For the text-containing cell, return its midpoint in (x, y) coordinate format. 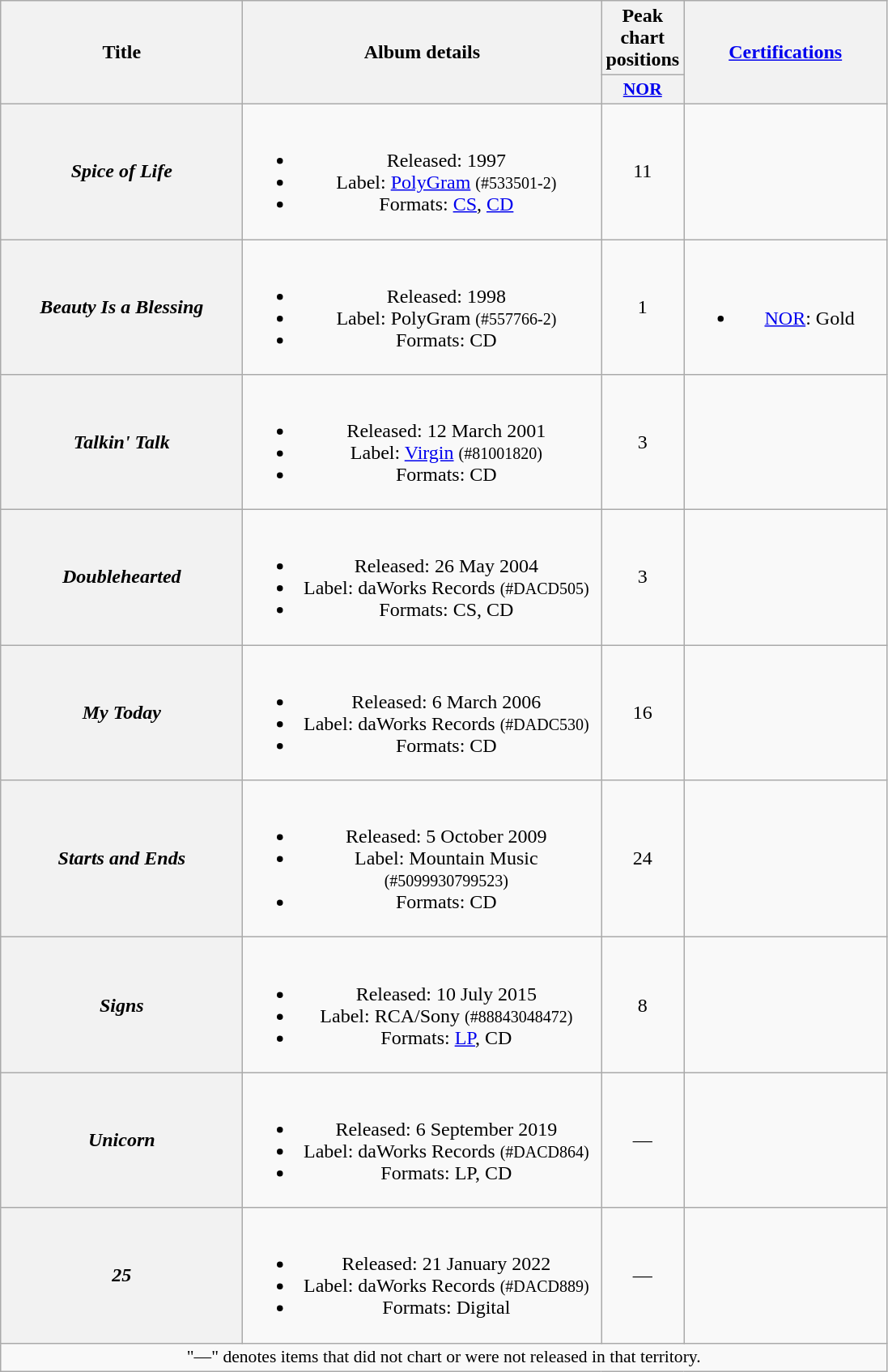
Unicorn (121, 1140)
24 (643, 859)
25 (121, 1276)
NOR (643, 90)
16 (643, 712)
Peak chart positions (643, 38)
Released: 10 July 2015Label: RCA/Sony (#88843048472)Formats: LP, CD (423, 1005)
Released: 5 October 2009Label: Mountain Music (#5099930799523)Formats: CD (423, 859)
Certifications (785, 53)
Spice of Life (121, 172)
Released: 12 March 2001Label: Virgin (#81001820)Formats: CD (423, 442)
"—" denotes items that did not chart or were not released in that territory. (444, 1357)
Released: 21 January 2022Label: daWorks Records (#DACD889)Formats: Digital (423, 1276)
Title (121, 53)
11 (643, 172)
Released: 26 May 2004Label: daWorks Records (#DACD505)Formats: CS, CD (423, 578)
8 (643, 1005)
My Today (121, 712)
Talkin' Talk (121, 442)
Doublehearted (121, 578)
Released: 1997Label: PolyGram (#533501-2)Formats: CS, CD (423, 172)
Album details (423, 53)
Beauty Is a Blessing (121, 308)
Released: 6 September 2019Label: daWorks Records (#DACD864)Formats: LP, CD (423, 1140)
Signs (121, 1005)
NOR: Gold (785, 308)
Released: 6 March 2006Label: daWorks Records (#DADC530)Formats: CD (423, 712)
Released: 1998Label: PolyGram (#557766-2)Formats: CD (423, 308)
1 (643, 308)
Starts and Ends (121, 859)
